Find where the given text appears and provide that cell's center as [x, y] coordinate. 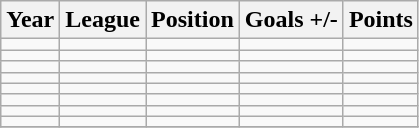
Year [30, 20]
Points [380, 20]
Goals +/- [291, 20]
Position [193, 20]
League [103, 20]
